Output the [x, y] coordinate of the center of the cell containing the given text.  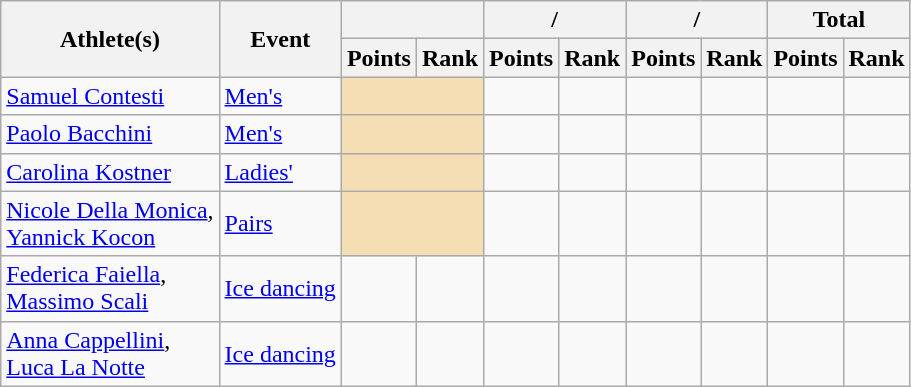
Samuel Contesti [110, 96]
Ladies' [280, 172]
Total [839, 20]
Event [280, 39]
Anna Cappellini, Luca La Notte [110, 354]
Federica Faiella, Massimo Scali [110, 288]
Athlete(s) [110, 39]
Pairs [280, 224]
Paolo Bacchini [110, 134]
Nicole Della Monica, Yannick Kocon [110, 224]
Carolina Kostner [110, 172]
